Capture the cell that displays the provided text and extract its [x, y] central coordinate. 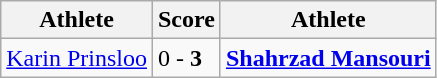
Shahrzad Mansouri [328, 58]
Score [186, 20]
Karin Prinsloo [77, 58]
0 - 3 [186, 58]
